Find where the given text appears and provide that cell's center as (X, Y) coordinate. 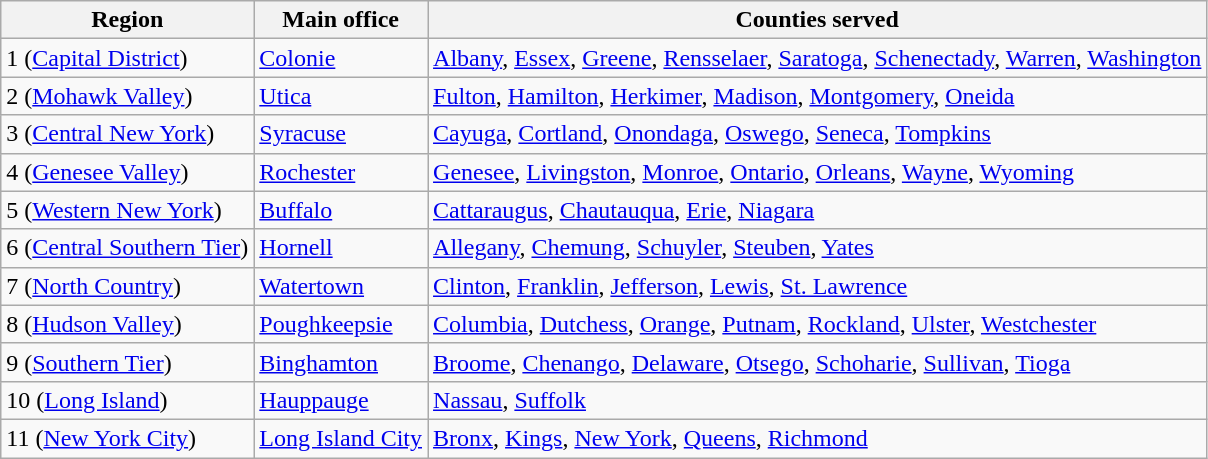
Columbia, Dutchess, Orange, Putnam, Rockland, Ulster, Westchester (818, 324)
3 (Central New York) (128, 134)
1 (Capital District) (128, 58)
Main office (341, 20)
Nassau, Suffolk (818, 400)
Cattaraugus, Chautauqua, Erie, Niagara (818, 210)
Syracuse (341, 134)
Hauppauge (341, 400)
7 (North Country) (128, 286)
Counties served (818, 20)
Fulton, Hamilton, Herkimer, Madison, Montgomery, Oneida (818, 96)
Cayuga, Cortland, Onondaga, Oswego, Seneca, Tompkins (818, 134)
Binghamton (341, 362)
Allegany, Chemung, Schuyler, Steuben, Yates (818, 248)
Rochester (341, 172)
Hornell (341, 248)
Albany, Essex, Greene, Rensselaer, Saratoga, Schenectady, Warren, Washington (818, 58)
5 (Western New York) (128, 210)
Colonie (341, 58)
Region (128, 20)
Genesee, Livingston, Monroe, Ontario, Orleans, Wayne, Wyoming (818, 172)
Clinton, Franklin, Jefferson, Lewis, St. Lawrence (818, 286)
8 (Hudson Valley) (128, 324)
Watertown (341, 286)
11 (New York City) (128, 438)
4 (Genesee Valley) (128, 172)
Buffalo (341, 210)
Broome, Chenango, Delaware, Otsego, Schoharie, Sullivan, Tioga (818, 362)
Long Island City (341, 438)
6 (Central Southern Tier) (128, 248)
Poughkeepsie (341, 324)
9 (Southern Tier) (128, 362)
10 (Long Island) (128, 400)
Utica (341, 96)
Bronx, Kings, New York, Queens, Richmond (818, 438)
2 (Mohawk Valley) (128, 96)
